For the text-containing cell, return its midpoint in (X, Y) coordinate format. 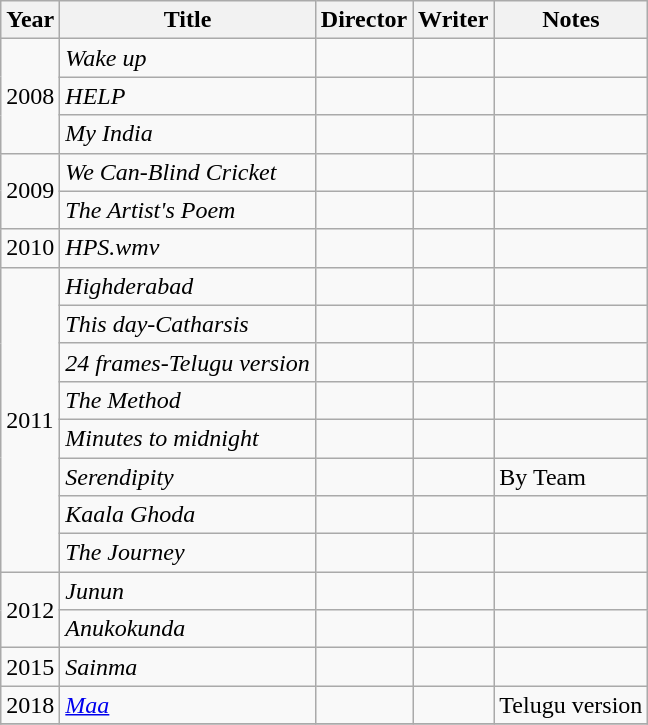
24 frames-Telugu version (188, 362)
Junun (188, 591)
2009 (30, 191)
The Journey (188, 553)
My India (188, 134)
Serendipity (188, 477)
2018 (30, 705)
2008 (30, 96)
Sainma (188, 667)
Year (30, 20)
By Team (571, 477)
HPS.wmv (188, 248)
Minutes to midnight (188, 438)
2011 (30, 419)
Telugu version (571, 705)
HELP (188, 96)
Highderabad (188, 286)
2010 (30, 248)
2012 (30, 610)
Anukokunda (188, 629)
This day-Catharsis (188, 324)
2015 (30, 667)
Notes (571, 20)
Wake up (188, 58)
The Method (188, 400)
Title (188, 20)
Writer (454, 20)
Director (364, 20)
We Can-Blind Cricket (188, 172)
The Artist's Poem (188, 210)
Kaala Ghoda (188, 515)
Maa (188, 705)
